Determine the (X, Y) coordinate at the center of the cell enclosing the given text.  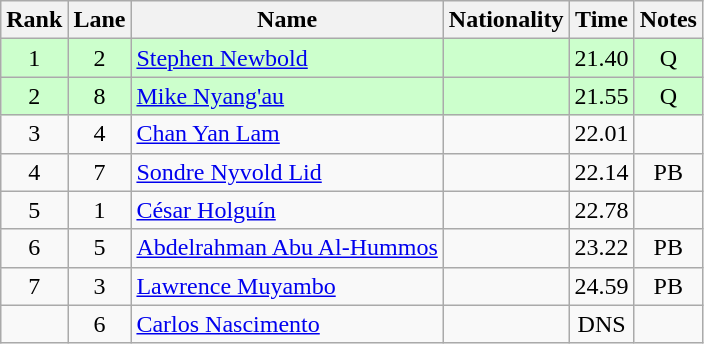
Carlos Nascimento (287, 324)
Abdelrahman Abu Al-Hummos (287, 248)
Sondre Nyvold Lid (287, 172)
21.40 (602, 58)
23.22 (602, 248)
22.01 (602, 134)
Lawrence Muyambo (287, 286)
Time (602, 20)
Notes (668, 20)
Nationality (506, 20)
24.59 (602, 286)
22.14 (602, 172)
21.55 (602, 96)
Rank (34, 20)
Stephen Newbold (287, 58)
Chan Yan Lam (287, 134)
Name (287, 20)
DNS (602, 324)
Mike Nyang'au (287, 96)
22.78 (602, 210)
8 (100, 96)
César Holguín (287, 210)
Lane (100, 20)
